Determine the (X, Y) coordinate at the center of the cell enclosing the given text.  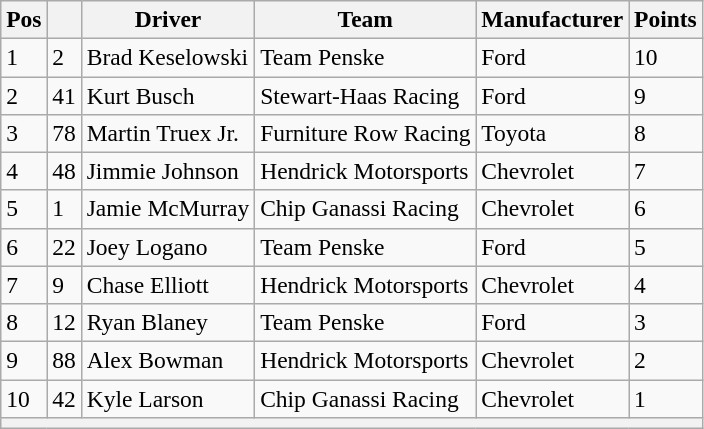
48 (64, 171)
Alex Bowman (168, 360)
Kurt Busch (168, 95)
Points (666, 19)
22 (64, 247)
Ryan Blaney (168, 322)
Toyota (552, 133)
Pos (24, 19)
Jamie McMurray (168, 209)
42 (64, 398)
41 (64, 95)
Martin Truex Jr. (168, 133)
88 (64, 360)
Manufacturer (552, 19)
78 (64, 133)
Team (366, 19)
12 (64, 322)
Jimmie Johnson (168, 171)
Stewart-Haas Racing (366, 95)
Driver (168, 19)
Kyle Larson (168, 398)
Furniture Row Racing (366, 133)
Brad Keselowski (168, 57)
Joey Logano (168, 247)
Chase Elliott (168, 285)
